Provide the (x, y) coordinate of the cell's center where the given text is located.  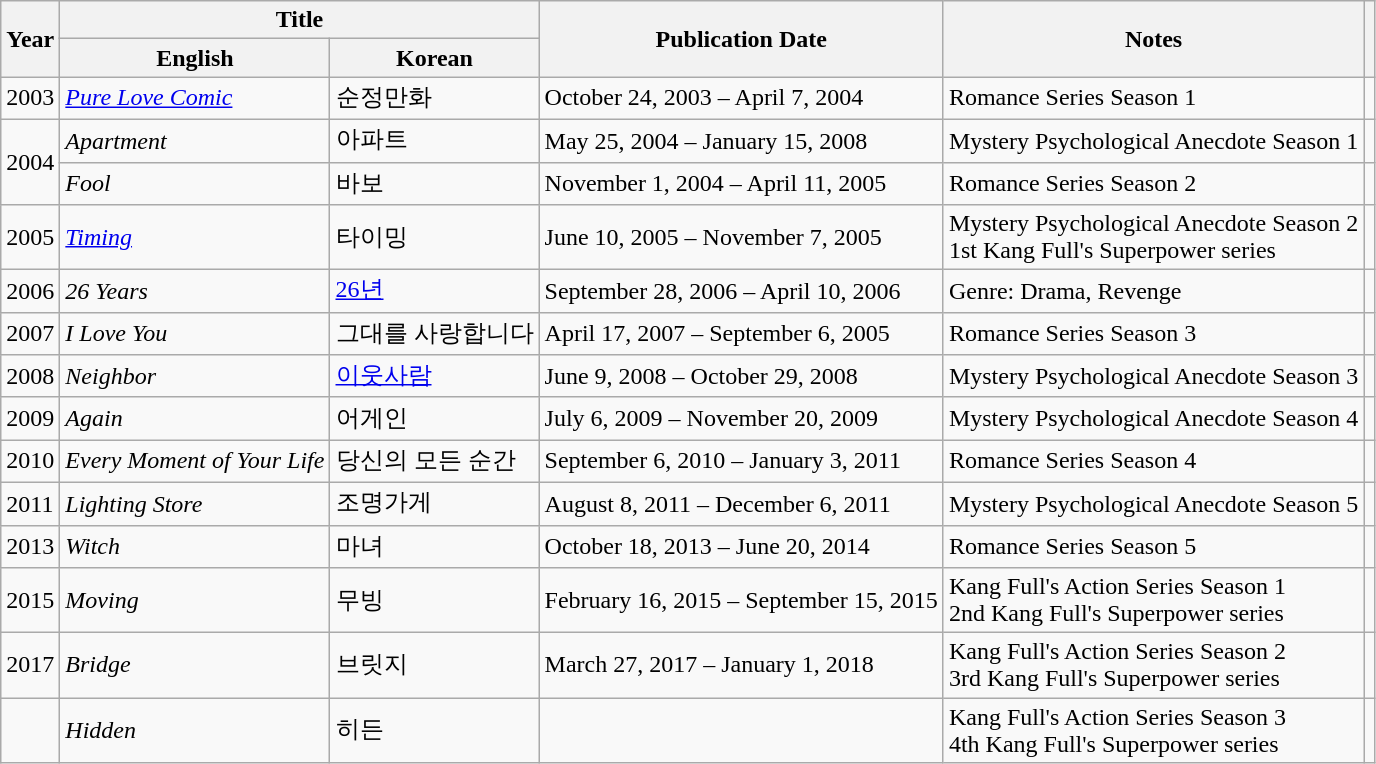
2009 (30, 418)
November 1, 2004 – April 11, 2005 (741, 184)
2003 (30, 98)
Mystery Psychological Anecdote Season 3 (1153, 376)
Mystery Psychological Anecdote Season 5 (1153, 504)
마녀 (434, 546)
September 6, 2010 – January 3, 2011 (741, 462)
Kang Full's Action Series Season 12nd Kang Full's Superpower series (1153, 600)
2006 (30, 292)
May 25, 2004 – January 15, 2008 (741, 140)
Romance Series Season 5 (1153, 546)
Neighbor (195, 376)
26년 (434, 292)
Mystery Psychological Anecdote Season 21st Kang Full's Superpower series (1153, 238)
2004 (30, 162)
Moving (195, 600)
Notes (1153, 39)
히든 (434, 730)
Title (300, 20)
Romance Series Season 1 (1153, 98)
June 9, 2008 – October 29, 2008 (741, 376)
순정만화 (434, 98)
August 8, 2011 – December 6, 2011 (741, 504)
Fool (195, 184)
2007 (30, 334)
Mystery Psychological Anecdote Season 1 (1153, 140)
조명가게 (434, 504)
무빙 (434, 600)
October 18, 2013 – June 20, 2014 (741, 546)
June 10, 2005 – November 7, 2005 (741, 238)
26 Years (195, 292)
바보 (434, 184)
September 28, 2006 – April 10, 2006 (741, 292)
Romance Series Season 3 (1153, 334)
Kang Full's Action Series Season 23rd Kang Full's Superpower series (1153, 666)
Romance Series Season 2 (1153, 184)
Mystery Psychological Anecdote Season 4 (1153, 418)
Every Moment of Your Life (195, 462)
Kang Full's Action Series Season 34th Kang Full's Superpower series (1153, 730)
English (195, 58)
Publication Date (741, 39)
2008 (30, 376)
2005 (30, 238)
당신의 모든 순간 (434, 462)
October 24, 2003 – April 7, 2004 (741, 98)
타이밍 (434, 238)
Romance Series Season 4 (1153, 462)
February 16, 2015 – September 15, 2015 (741, 600)
2017 (30, 666)
Lighting Store (195, 504)
2015 (30, 600)
그대를 사랑합니다 (434, 334)
2011 (30, 504)
Hidden (195, 730)
Pure Love Comic (195, 98)
Bridge (195, 666)
I Love You (195, 334)
2010 (30, 462)
이웃사람 (434, 376)
Genre: Drama, Revenge (1153, 292)
July 6, 2009 – November 20, 2009 (741, 418)
브릿지 (434, 666)
April 17, 2007 – September 6, 2005 (741, 334)
어게인 (434, 418)
Korean (434, 58)
Year (30, 39)
Again (195, 418)
Timing (195, 238)
Witch (195, 546)
Apartment (195, 140)
2013 (30, 546)
March 27, 2017 – January 1, 2018 (741, 666)
아파트 (434, 140)
